Determine the [X, Y] coordinate at the center of the cell enclosing the given text.  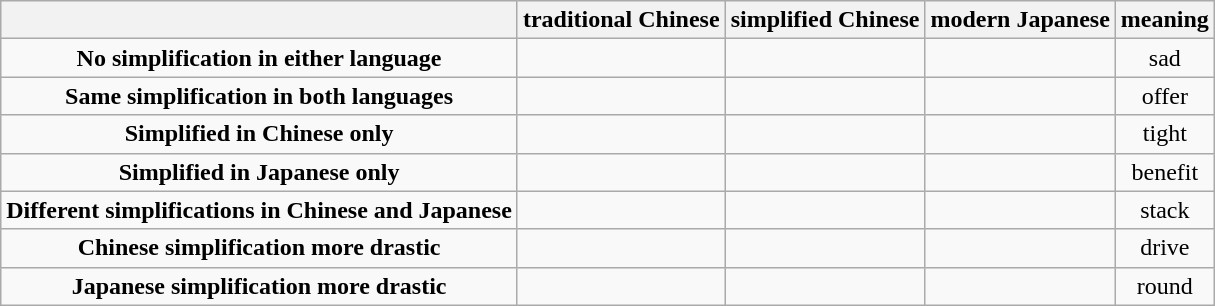
traditional Chinese [621, 20]
meaning [1164, 20]
stack [1164, 210]
benefit [1164, 172]
tight [1164, 134]
offer [1164, 96]
Simplified in Chinese only [260, 134]
Simplified in Japanese only [260, 172]
drive [1164, 248]
Japanese simplification more drastic [260, 286]
sad [1164, 58]
Same simplification in both languages [260, 96]
No simplification in either language [260, 58]
Different simplifications in Chinese and Japanese [260, 210]
simplified Chinese [825, 20]
modern Japanese [1020, 20]
Chinese simplification more drastic [260, 248]
round [1164, 286]
